Capture the cell that displays the provided text and extract its [X, Y] central coordinate. 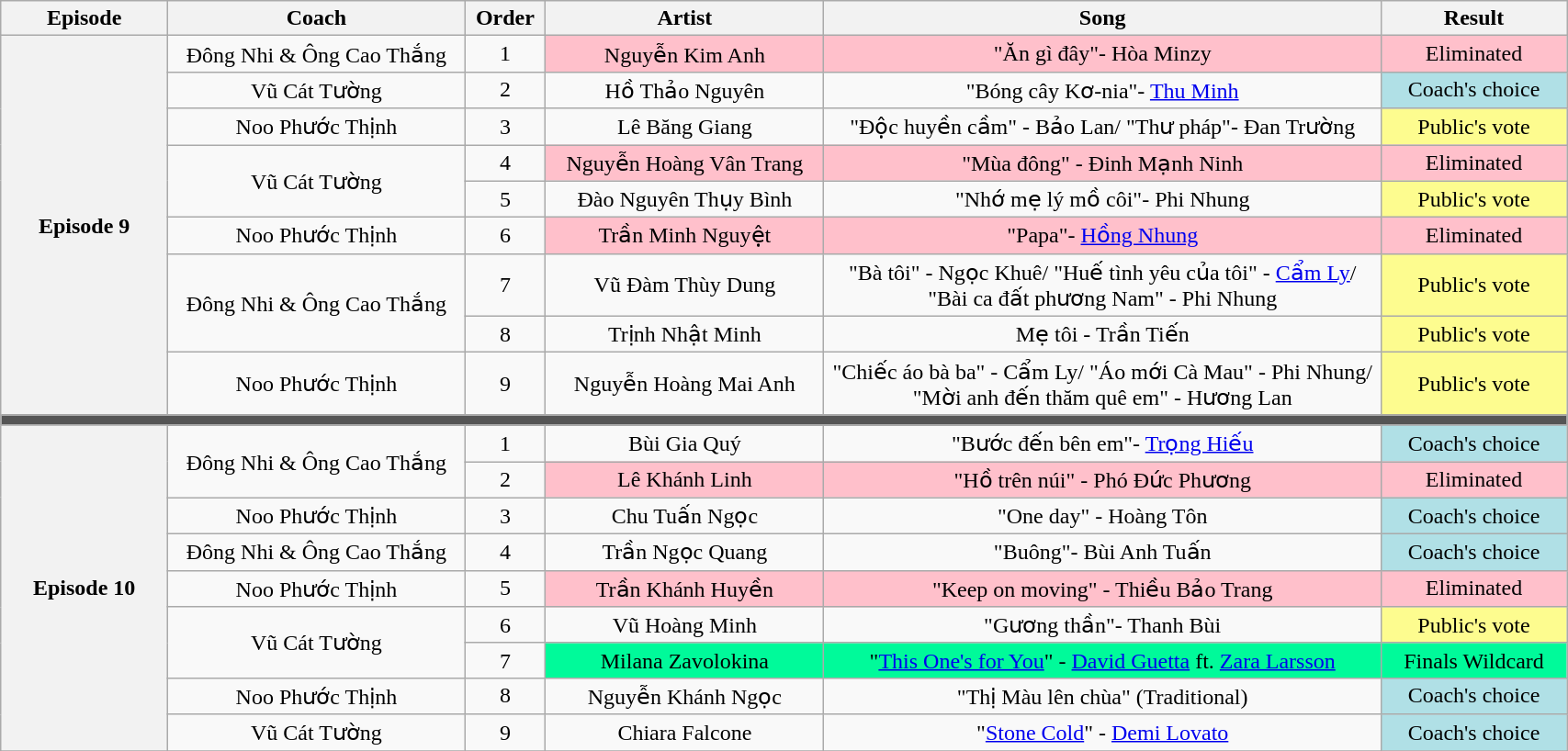
"Chiếc áo bà ba" - Cẩm Ly/ "Áo mới Cà Mau" - Phi Nhung/ "Mời anh đến thăm quê em" - Hương Lan [1102, 384]
"Hồ trên núi" - Phó Đức Phương [1102, 479]
Vũ Đàm Thùy Dung [685, 285]
Nguyễn Khánh Ngọc [685, 696]
Order [505, 18]
"Buông"- Bùi Anh Tuấn [1102, 553]
Đào Nguyên Thụy Bình [685, 199]
"Gương thần"- Thanh Bùi [1102, 625]
"Mùa đông" - Đinh Mạnh Ninh [1102, 163]
Episode 10 [85, 588]
Mẹ tôi - Trần Tiến [1102, 334]
Result [1473, 18]
"Stone Cold" - Demi Lovato [1102, 733]
"Thị Màu lên chùa" (Traditional) [1102, 696]
"Bước đến bên em"- Trọng Hiếu [1102, 443]
Chu Tuấn Ngọc [685, 516]
Nguyễn Hoàng Vân Trang [685, 163]
Nguyễn Hoàng Mai Anh [685, 384]
Lê Băng Giang [685, 127]
Episode [85, 18]
Vũ Hoàng Minh [685, 625]
Bùi Gia Quý [685, 443]
"This One's for You" - David Guetta ft. Zara Larsson [1102, 660]
Artist [685, 18]
Finals Wildcard [1473, 660]
"Bà tôi" - Ngọc Khuê/ "Huế tình yêu của tôi" - Cẩm Ly/ "Bài ca đất phương Nam" - Phi Nhung [1102, 285]
Song [1102, 18]
"Papa"- Hồng Nhung [1102, 236]
"Keep on moving" - Thiều Bảo Trang [1102, 588]
"Ăn gì đây"- Hòa Minzy [1102, 54]
"One day" - Hoàng Tôn [1102, 516]
Coach [316, 18]
"Nhớ mẹ lý mồ côi"- Phi Nhung [1102, 199]
Trần Khánh Huyền [685, 588]
Hồ Thảo Nguyên [685, 90]
Trần Minh Nguyệt [685, 236]
Trần Ngọc Quang [685, 553]
Lê Khánh Linh [685, 479]
Trịnh Nhật Minh [685, 334]
"Bóng cây Kơ-nia"- Thu Minh [1102, 90]
Chiara Falcone [685, 733]
Milana Zavolokina [685, 660]
"Độc huyền cầm" - Bảo Lan/ "Thư pháp"- Đan Trường [1102, 127]
Nguyễn Kim Anh [685, 54]
Episode 9 [85, 226]
